Return the [X, Y] coordinate for the center point of the cell that contains the specified text.  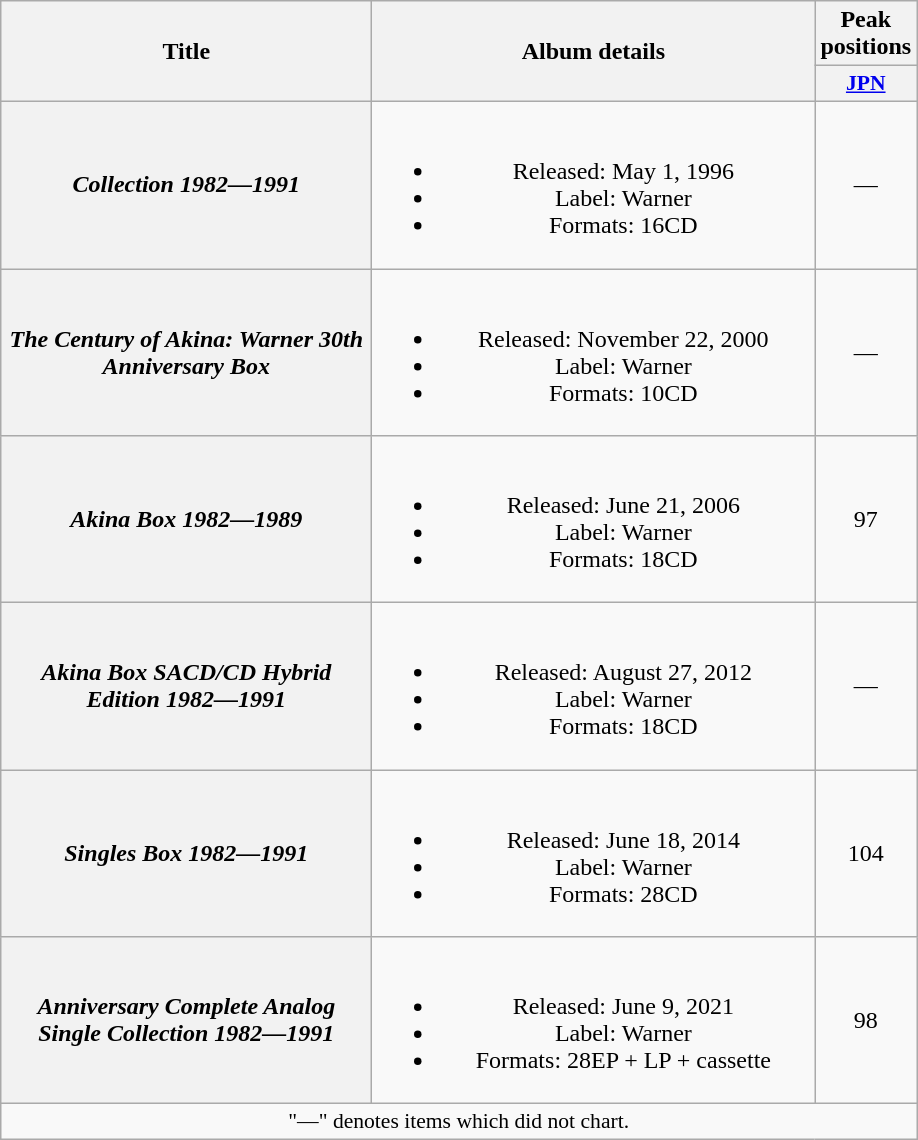
104 [866, 854]
Peak positions [866, 34]
The Century of Akina: Warner 30th Anniversary Box [186, 352]
Collection 1982—1991 [186, 184]
Album details [594, 52]
Released: November 22, 2000Label: WarnerFormats: 10CD [594, 352]
Anniversary Complete Analog Single Collection 1982—1991 [186, 1020]
Released: June 21, 2006Label: WarnerFormats: 18CD [594, 520]
Released: May 1, 1996Label: WarnerFormats: 16CD [594, 184]
Akina Box 1982—1989 [186, 520]
Released: June 9, 2021Label: WarnerFormats: 28EP + LP + cassette [594, 1020]
98 [866, 1020]
97 [866, 520]
Akina Box SACD/CD Hybrid Edition 1982—1991 [186, 686]
"—" denotes items which did not chart. [459, 1122]
JPN [866, 84]
Released: June 18, 2014Label: WarnerFormats: 28CD [594, 854]
Singles Box 1982—1991 [186, 854]
Released: August 27, 2012Label: WarnerFormats: 18CD [594, 686]
Title [186, 52]
